Output the [x, y] coordinate of the center of the cell containing the given text.  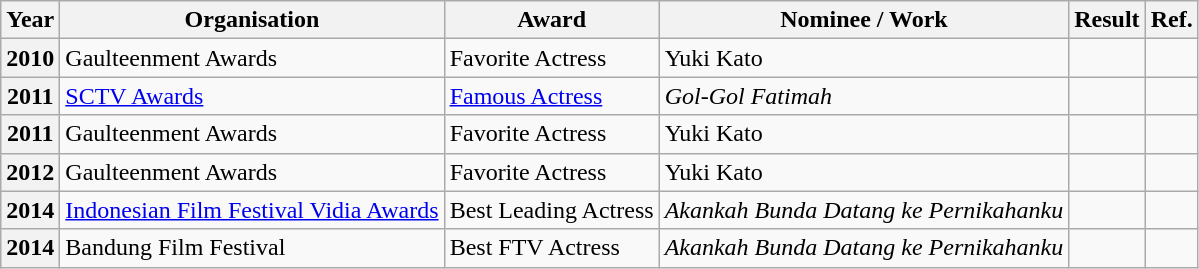
2012 [30, 172]
2010 [30, 58]
Indonesian Film Festival Vidia Awards [252, 210]
Famous Actress [552, 96]
Gol-Gol Fatimah [864, 96]
Year [30, 20]
Organisation [252, 20]
Bandung Film Festival [252, 248]
Nominee / Work [864, 20]
Best Leading Actress [552, 210]
Award [552, 20]
Best FTV Actress [552, 248]
Result [1107, 20]
Ref. [1172, 20]
SCTV Awards [252, 96]
